Detect which cell encompasses the target text, then output its (x, y) center coordinate. 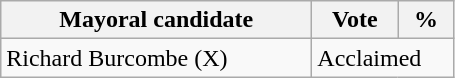
Mayoral candidate (156, 20)
Acclaimed (383, 58)
Richard Burcombe (X) (156, 58)
% (426, 20)
Vote (355, 20)
